Return the [X, Y] coordinate for the center point of the cell that contains the specified text.  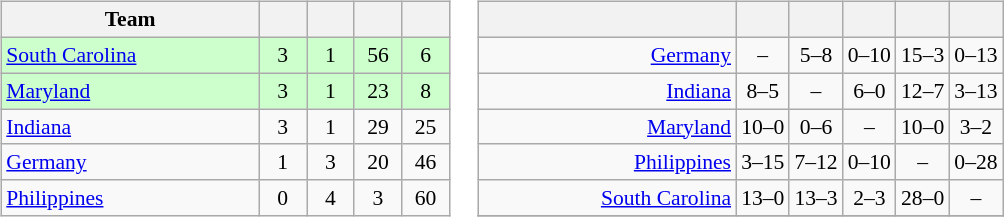
12–7 [922, 91]
28–0 [922, 198]
20 [378, 162]
6–0 [870, 91]
8 [426, 91]
13–3 [816, 198]
0 [283, 198]
15–3 [922, 55]
60 [426, 198]
23 [378, 91]
3–2 [976, 127]
46 [426, 162]
4 [330, 198]
0–6 [816, 127]
6 [426, 55]
5–8 [816, 55]
2–3 [870, 198]
25 [426, 127]
0–13 [976, 55]
13–0 [762, 198]
3–15 [762, 162]
Team [130, 20]
8–5 [762, 91]
0–28 [976, 162]
3–13 [976, 91]
29 [378, 127]
7–12 [816, 162]
56 [378, 55]
